Locate the cell with the specified text and output its (X, Y) center coordinate. 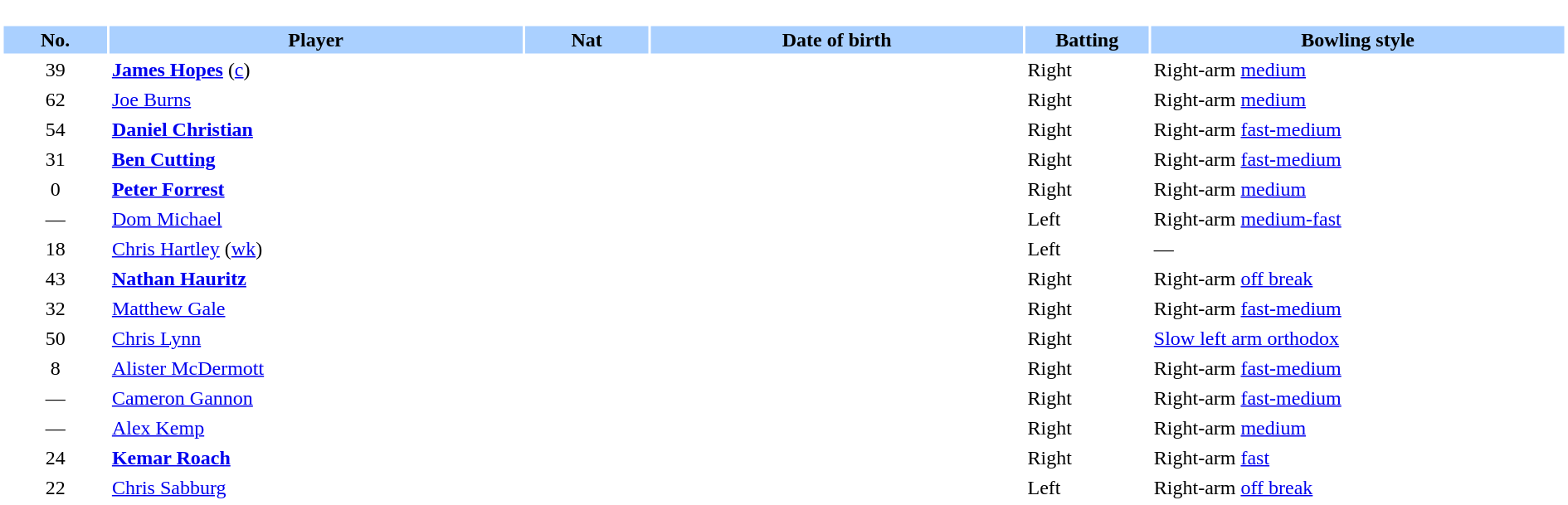
18 (55, 249)
50 (55, 338)
Bowling style (1358, 40)
Ben Cutting (316, 159)
Right-arm medium-fast (1358, 219)
Chris Sabburg (316, 488)
24 (55, 458)
Nathan Hauritz (316, 279)
Cameron Gannon (316, 398)
Slow left arm orthodox (1358, 338)
Batting (1087, 40)
Player (316, 40)
Date of birth (837, 40)
Kemar Roach (316, 458)
Matthew Gale (316, 308)
62 (55, 100)
32 (55, 308)
22 (55, 488)
Alister McDermott (316, 368)
43 (55, 279)
Chris Hartley (wk) (316, 249)
Dom Michael (316, 219)
Joe Burns (316, 100)
8 (55, 368)
No. (55, 40)
Daniel Christian (316, 129)
54 (55, 129)
0 (55, 189)
31 (55, 159)
39 (55, 70)
James Hopes (c) (316, 70)
Nat (586, 40)
Chris Lynn (316, 338)
Right-arm fast (1358, 458)
Alex Kemp (316, 428)
Peter Forrest (316, 189)
